Pinpoint the cell where the given text exists, returning its [x, y] midpoint coordinate. 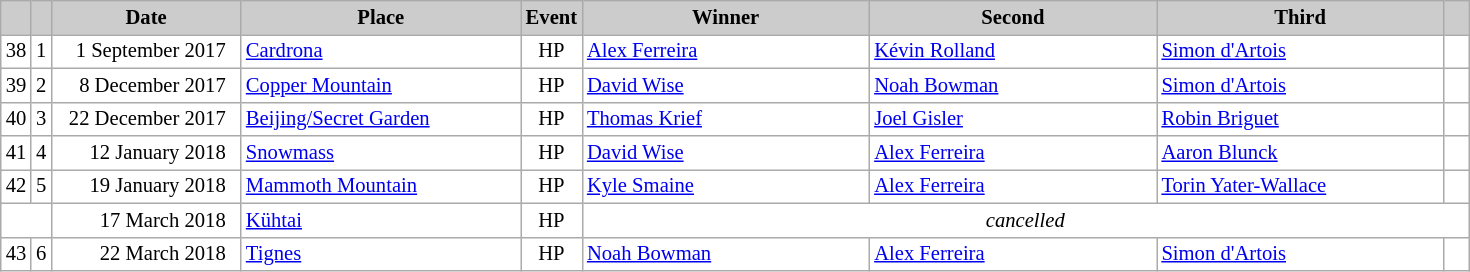
Beijing/Secret Garden [381, 119]
Copper Mountain [381, 85]
Kühtai [381, 220]
Aaron Blunck [1300, 153]
19 January 2018 [146, 186]
1 September 2017 [146, 51]
39 [16, 85]
17 March 2018 [146, 220]
4 [41, 153]
Kyle Smaine [726, 186]
Third [1300, 17]
Cardrona [381, 51]
1 [41, 51]
Robin Briguet [1300, 119]
cancelled [1025, 220]
Thomas Krief [726, 119]
40 [16, 119]
6 [41, 254]
22 March 2018 [146, 254]
5 [41, 186]
Snowmass [381, 153]
Winner [726, 17]
Kévin Rolland [1012, 51]
Tignes [381, 254]
Place [381, 17]
12 January 2018 [146, 153]
43 [16, 254]
Second [1012, 17]
22 December 2017 [146, 119]
2 [41, 85]
42 [16, 186]
Joel Gisler [1012, 119]
38 [16, 51]
Mammoth Mountain [381, 186]
Event [552, 17]
41 [16, 153]
Torin Yater-Wallace [1300, 186]
3 [41, 119]
Date [146, 17]
8 December 2017 [146, 85]
